Output the (X, Y) coordinate of the center of the cell containing the given text.  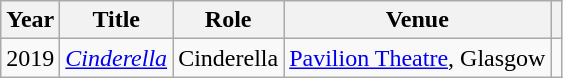
Title (116, 20)
2019 (30, 58)
Pavilion Theatre, Glasgow (418, 58)
Role (228, 20)
Year (30, 20)
Venue (418, 20)
